Output the (X, Y) coordinate of the center of the cell containing the given text.  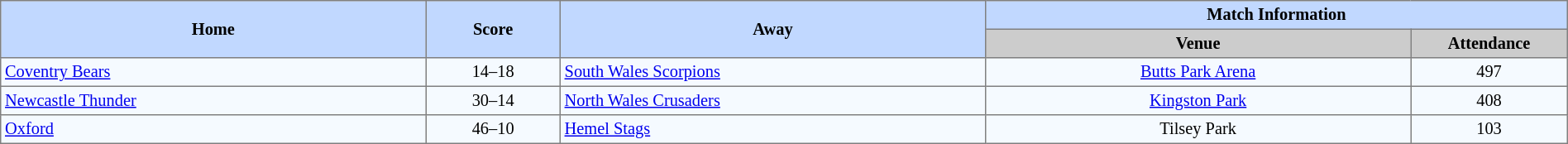
Kingston Park (1198, 100)
14–18 (493, 72)
Hemel Stags (772, 129)
Home (213, 30)
South Wales Scorpions (772, 72)
Butts Park Arena (1198, 72)
Oxford (213, 129)
Away (772, 30)
Newcastle Thunder (213, 100)
46–10 (493, 129)
Tilsey Park (1198, 129)
North Wales Crusaders (772, 100)
30–14 (493, 100)
Attendance (1489, 43)
Venue (1198, 43)
Score (493, 30)
Match Information (1277, 15)
497 (1489, 72)
Coventry Bears (213, 72)
408 (1489, 100)
103 (1489, 129)
